Locate the cell with the specified text and output its [x, y] center coordinate. 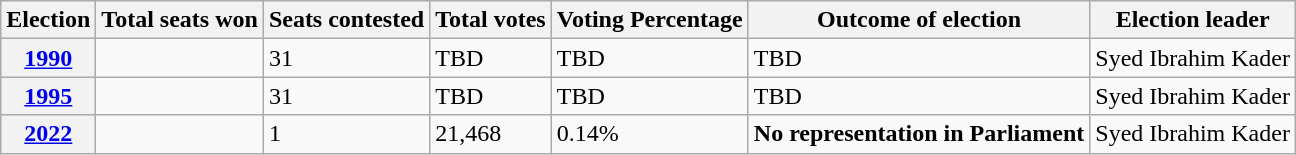
Election leader [1193, 20]
No representation in Parliament [918, 134]
0.14% [650, 134]
Voting Percentage [650, 20]
1995 [48, 96]
2022 [48, 134]
Election [48, 20]
Total seats won [180, 20]
Total votes [491, 20]
1 [346, 134]
1990 [48, 58]
Seats contested [346, 20]
21,468 [491, 134]
Outcome of election [918, 20]
